For the text-containing cell, return its midpoint in (x, y) coordinate format. 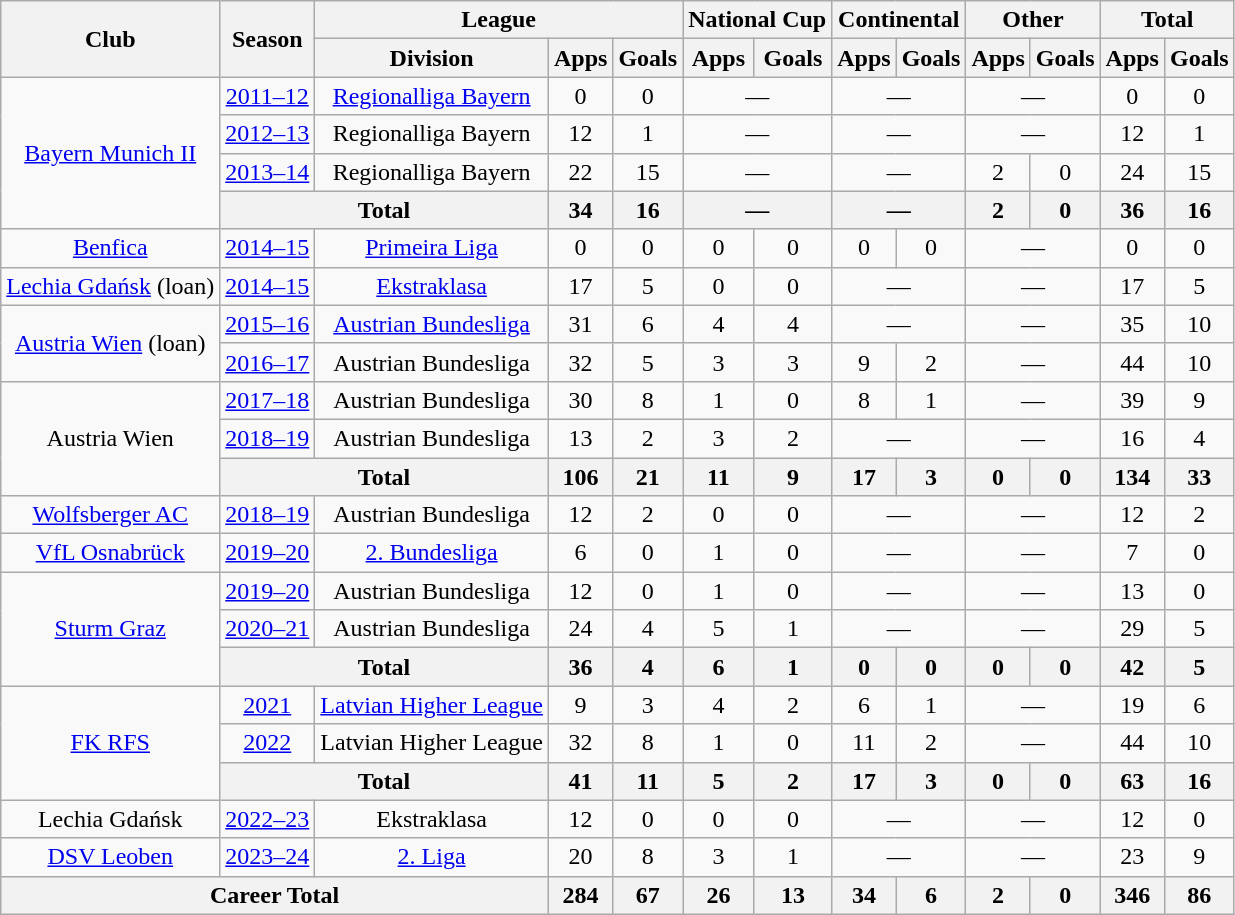
26 (719, 895)
Season (268, 39)
Sturm Graz (110, 629)
VfL Osnabrück (110, 553)
284 (580, 895)
2015–16 (268, 324)
Continental (899, 20)
2013–14 (268, 172)
2011–12 (268, 96)
Bayern Munich II (110, 153)
Club (110, 39)
7 (1132, 553)
Lechia Gdańsk (110, 819)
63 (1132, 781)
2. Bundesliga (432, 553)
2022–23 (268, 819)
National Cup (758, 20)
2. Liga (432, 857)
Other (1033, 20)
DSV Leoben (110, 857)
106 (580, 477)
67 (648, 895)
346 (1132, 895)
21 (648, 477)
League (499, 20)
Primeira Liga (432, 248)
30 (580, 400)
29 (1132, 629)
Career Total (275, 895)
23 (1132, 857)
Austria Wien (loan) (110, 343)
42 (1132, 667)
33 (1199, 477)
FK RFS (110, 743)
134 (1132, 477)
2020–21 (268, 629)
31 (580, 324)
Benfica (110, 248)
35 (1132, 324)
20 (580, 857)
Division (432, 58)
2023–24 (268, 857)
2021 (268, 705)
Austria Wien (110, 438)
19 (1132, 705)
2022 (268, 743)
Lechia Gdańsk (loan) (110, 286)
41 (580, 781)
Wolfsberger AC (110, 515)
39 (1132, 400)
2016–17 (268, 362)
22 (580, 172)
86 (1199, 895)
2017–18 (268, 400)
2012–13 (268, 134)
